From the cell containing the given text, extract its center point as [X, Y] coordinate. 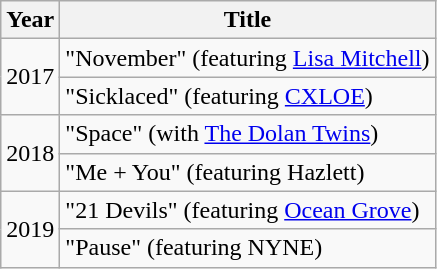
Year [30, 20]
2019 [30, 229]
"Pause" (featuring NYNE) [248, 248]
"Sicklaced" (featuring CXLOE) [248, 96]
Title [248, 20]
"Space" (with The Dolan Twins) [248, 134]
"21 Devils" (featuring Ocean Grove) [248, 210]
"November" (featuring Lisa Mitchell) [248, 58]
2018 [30, 153]
2017 [30, 77]
"Me + You" (featuring Hazlett) [248, 172]
